Capture the cell that displays the provided text and extract its [x, y] central coordinate. 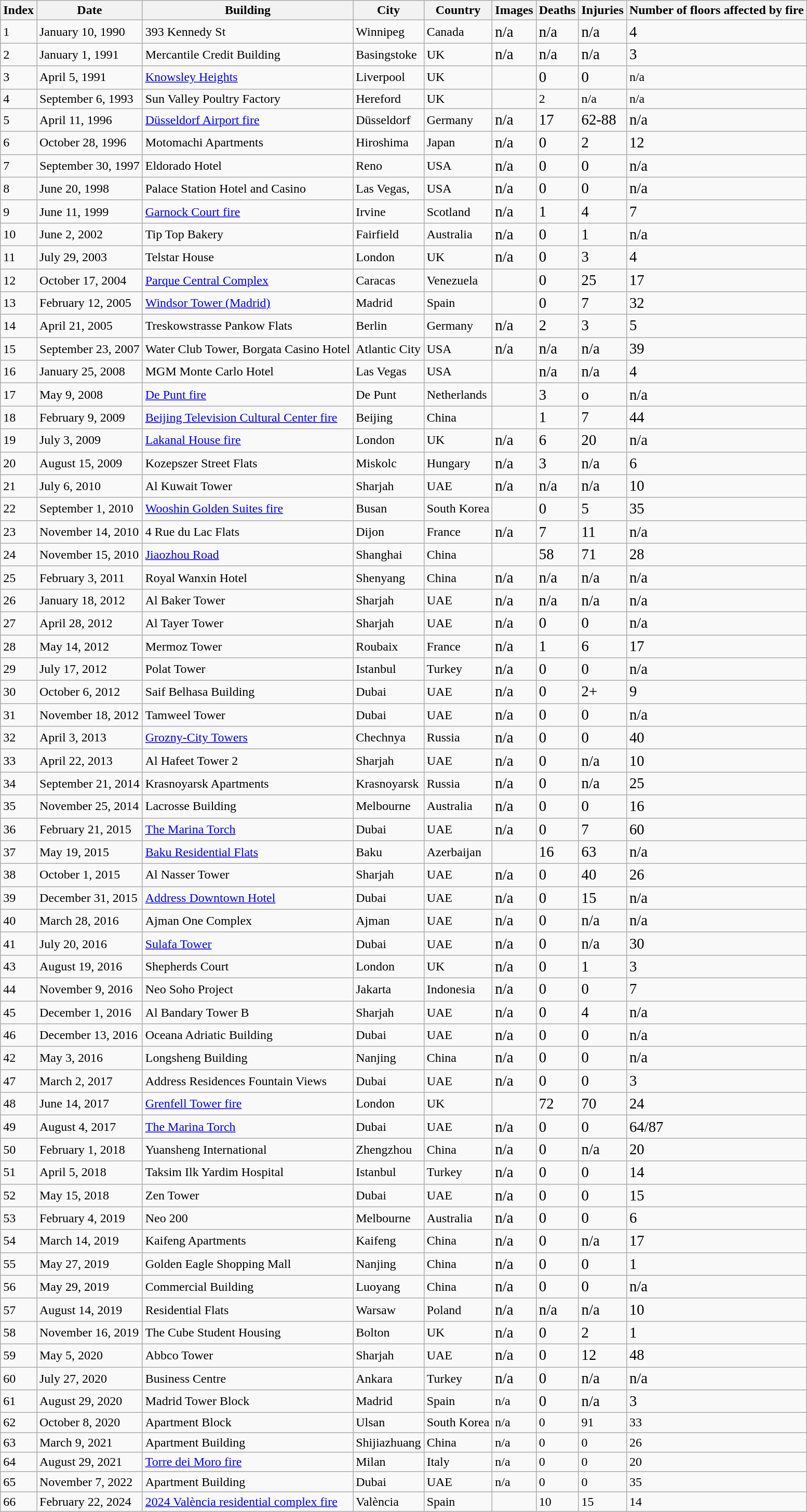
Ajman One Complex [248, 921]
Kaifeng [388, 1241]
64/87 [717, 1127]
February 21, 2015 [89, 829]
February 12, 2005 [89, 303]
February 1, 2018 [89, 1150]
13 [19, 303]
Commercial Building [248, 1287]
Taksim Ilk Yardim Hospital [248, 1172]
July 6, 2010 [89, 486]
64 [19, 1462]
Palace Station Hotel and Casino [248, 188]
Beijing Television Cultural Center fire [248, 417]
Shanghai [388, 555]
Sulafa Tower [248, 943]
Tamweel Tower [248, 715]
April 5, 2018 [89, 1172]
Apartment Block [248, 1423]
April 5, 1991 [89, 77]
Baku [388, 852]
Lakanal House fire [248, 440]
May 14, 2012 [89, 646]
February 3, 2011 [89, 577]
34 [19, 784]
València [388, 1502]
62-88 [602, 120]
September 21, 2014 [89, 784]
49 [19, 1127]
70 [602, 1104]
45 [19, 1013]
MGM Monte Carlo Hotel [248, 372]
April 21, 2005 [89, 326]
Japan [458, 143]
June 20, 1998 [89, 188]
November 25, 2014 [89, 806]
November 9, 2016 [89, 989]
Golden Eagle Shopping Mall [248, 1264]
Knowsley Heights [248, 77]
Longsheng Building [248, 1058]
2024 València residential complex fire [248, 1502]
31 [19, 715]
March 2, 2017 [89, 1081]
Indonesia [458, 989]
Milan [388, 1462]
September 1, 2010 [89, 509]
Düsseldorf [388, 120]
August 29, 2020 [89, 1401]
Canada [458, 32]
Al Bandary Tower B [248, 1013]
Index [19, 10]
Atlantic City [388, 349]
Ajman [388, 921]
August 29, 2021 [89, 1462]
Shenyang [388, 577]
The Cube Student Housing [248, 1332]
De Punt fire [248, 395]
38 [19, 875]
October 8, 2020 [89, 1423]
51 [19, 1172]
May 27, 2019 [89, 1264]
February 9, 2009 [89, 417]
September 23, 2007 [89, 349]
March 9, 2021 [89, 1442]
62 [19, 1423]
Ulsan [388, 1423]
Tip Top Bakery [248, 234]
18 [19, 417]
Scotland [458, 211]
37 [19, 852]
54 [19, 1241]
April 11, 1996 [89, 120]
November 14, 2010 [89, 532]
Business Centre [248, 1378]
De Punt [388, 395]
February 4, 2019 [89, 1218]
59 [19, 1355]
71 [602, 555]
Busan [388, 509]
Beijing [388, 417]
August 15, 2009 [89, 463]
May 9, 2008 [89, 395]
Injuries [602, 10]
Neo Soho Project [248, 989]
Telstar House [248, 257]
72 [557, 1104]
Images [514, 10]
December 1, 2016 [89, 1013]
Royal Wanxin Hotel [248, 577]
February 22, 2024 [89, 1502]
Parque Central Complex [248, 280]
October 28, 1996 [89, 143]
4 Rue du Lac Flats [248, 532]
August 4, 2017 [89, 1127]
50 [19, 1150]
46 [19, 1035]
May 5, 2020 [89, 1355]
July 29, 2003 [89, 257]
Winnipeg [388, 32]
Address Downtown Hotel [248, 898]
December 31, 2015 [89, 898]
Windsor Tower (Madrid) [248, 303]
Poland [458, 1309]
22 [19, 509]
Garnock Court fire [248, 211]
Düsseldorf Airport fire [248, 120]
November 18, 2012 [89, 715]
66 [19, 1502]
March 28, 2016 [89, 921]
Jiaozhou Road [248, 555]
Baku Residential Flats [248, 852]
Las Vegas [388, 372]
March 14, 2019 [89, 1241]
April 22, 2013 [89, 761]
Reno [388, 166]
Dijon [388, 532]
Oceana Adriatic Building [248, 1035]
Netherlands [458, 395]
Water Club Tower, Borgata Casino Hotel [248, 349]
April 28, 2012 [89, 623]
July 27, 2020 [89, 1378]
36 [19, 829]
Fairfield [388, 234]
Number of floors affected by fire [717, 10]
September 6, 1993 [89, 99]
52 [19, 1195]
Shepherds Court [248, 966]
Al Hafeet Tower 2 [248, 761]
October 17, 2004 [89, 280]
91 [602, 1423]
Caracas [388, 280]
Luoyang [388, 1287]
September 30, 1997 [89, 166]
Saif Belhasa Building [248, 692]
Roubaix [388, 646]
June 2, 2002 [89, 234]
57 [19, 1309]
Basingstoke [388, 55]
65 [19, 1482]
Liverpool [388, 77]
Zhengzhou [388, 1150]
Date [89, 10]
January 1, 1991 [89, 55]
Lacrosse Building [248, 806]
May 29, 2019 [89, 1287]
Warsaw [388, 1309]
January 25, 2008 [89, 372]
Address Residences Fountain Views [248, 1081]
Chechnya [388, 738]
Venezuela [458, 280]
23 [19, 532]
42 [19, 1058]
o [602, 395]
Al Nasser Tower [248, 875]
Hereford [388, 99]
Krasnoyarsk [388, 784]
Residential Flats [248, 1309]
Las Vegas, [388, 188]
Motomachi Apartments [248, 143]
Shijiazhuang [388, 1442]
Abbco Tower [248, 1355]
Kozepszer Street Flats [248, 463]
Irvine [388, 211]
19 [19, 440]
Grozny-City Towers [248, 738]
Grenfell Tower fire [248, 1104]
Madrid Tower Block [248, 1401]
61 [19, 1401]
2+ [602, 692]
Treskowstrasse Pankow Flats [248, 326]
43 [19, 966]
Deaths [557, 10]
Al Kuwait Tower [248, 486]
Miskolc [388, 463]
December 13, 2016 [89, 1035]
Country [458, 10]
Ankara [388, 1378]
City [388, 10]
Berlin [388, 326]
January 10, 1990 [89, 32]
Azerbaijan [458, 852]
53 [19, 1218]
June 14, 2017 [89, 1104]
Mermoz Tower [248, 646]
Italy [458, 1462]
56 [19, 1287]
August 14, 2019 [89, 1309]
Torre dei Moro fire [248, 1462]
8 [19, 188]
Jakarta [388, 989]
May 15, 2018 [89, 1195]
Building [248, 10]
47 [19, 1081]
November 16, 2019 [89, 1332]
393 Kennedy St [248, 32]
Sun Valley Poultry Factory [248, 99]
Eldorado Hotel [248, 166]
November 7, 2022 [89, 1482]
Wooshin Golden Suites fire [248, 509]
Yuansheng International [248, 1150]
27 [19, 623]
Zen Tower [248, 1195]
October 6, 2012 [89, 692]
January 18, 2012 [89, 600]
Al Baker Tower [248, 600]
October 1, 2015 [89, 875]
Mercantile Credit Building [248, 55]
Kaifeng Apartments [248, 1241]
Polat Tower [248, 669]
55 [19, 1264]
Neo 200 [248, 1218]
July 20, 2016 [89, 943]
21 [19, 486]
Krasnoyarsk Apartments [248, 784]
May 19, 2015 [89, 852]
July 3, 2009 [89, 440]
July 17, 2012 [89, 669]
Al Tayer Tower [248, 623]
August 19, 2016 [89, 966]
May 3, 2016 [89, 1058]
November 15, 2010 [89, 555]
June 11, 1999 [89, 211]
April 3, 2013 [89, 738]
Bolton [388, 1332]
Hiroshima [388, 143]
Hungary [458, 463]
29 [19, 669]
41 [19, 943]
